Scan for the cell matching the given text and deliver its [X, Y] coordinate at center. 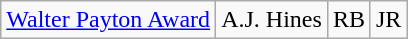
JR [388, 20]
Walter Payton Award [108, 20]
A.J. Hines [272, 20]
RB [348, 20]
